Return (X, Y) of the center of cell containing provided text 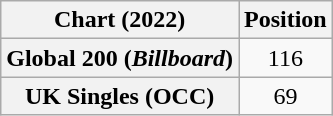
Position (285, 20)
Chart (2022) (120, 20)
116 (285, 58)
UK Singles (OCC) (120, 96)
69 (285, 96)
Global 200 (Billboard) (120, 58)
